Locate the cell with the specified text and output its [X, Y] center coordinate. 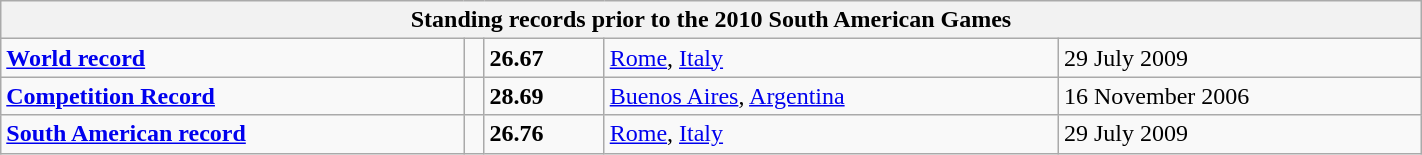
World record [232, 58]
Buenos Aires, Argentina [831, 96]
16 November 2006 [1240, 96]
28.69 [544, 96]
26.76 [544, 134]
South American record [232, 134]
Competition Record [232, 96]
26.67 [544, 58]
Standing records prior to the 2010 South American Games [711, 20]
